For the text-containing cell, return its midpoint in [X, Y] coordinate format. 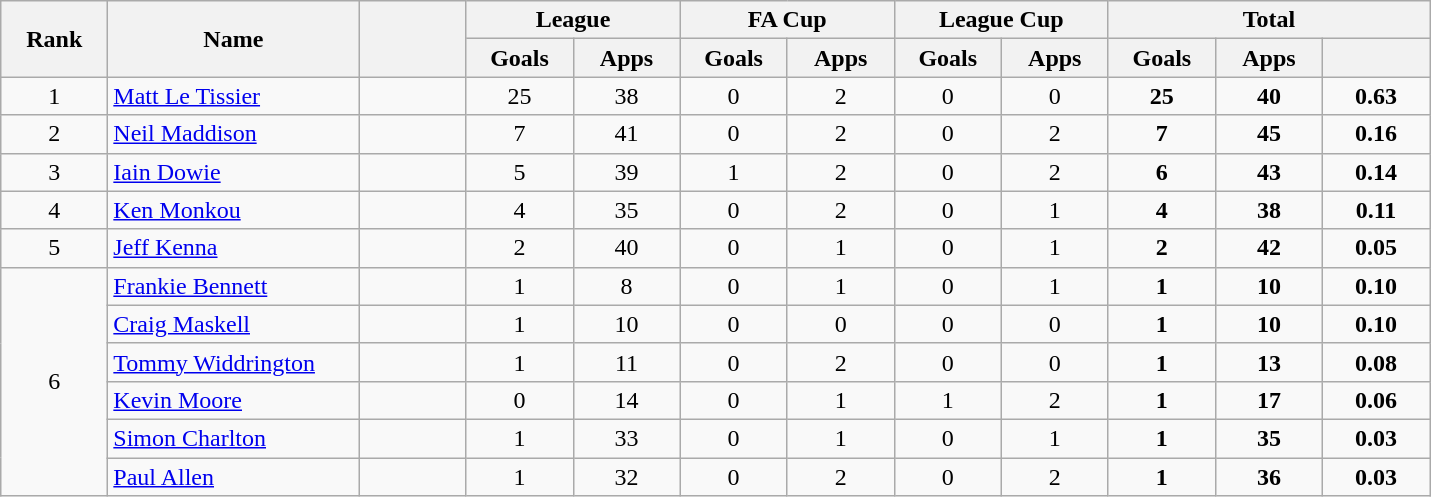
0.63 [1376, 96]
33 [626, 438]
Kevin Moore [234, 400]
17 [1268, 400]
League [573, 20]
Rank [54, 39]
0.05 [1376, 248]
11 [626, 362]
Matt Le Tissier [234, 96]
45 [1268, 134]
14 [626, 400]
0.16 [1376, 134]
36 [1268, 477]
13 [1268, 362]
0.14 [1376, 172]
Simon Charlton [234, 438]
Jeff Kenna [234, 248]
0.06 [1376, 400]
Total [1268, 20]
Frankie Bennett [234, 286]
Neil Maddison [234, 134]
43 [1268, 172]
Name [234, 39]
Iain Dowie [234, 172]
0.08 [1376, 362]
39 [626, 172]
Ken Monkou [234, 210]
3 [54, 172]
32 [626, 477]
42 [1268, 248]
8 [626, 286]
Craig Maskell [234, 324]
Paul Allen [234, 477]
0.11 [1376, 210]
Tommy Widdrington [234, 362]
41 [626, 134]
FA Cup [787, 20]
League Cup [1001, 20]
